Search for the cell housing the specified text and yield its (x, y) center coordinate. 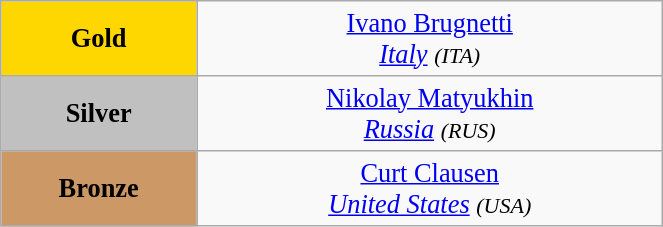
Nikolay MatyukhinRussia (RUS) (430, 112)
Silver (99, 112)
Curt ClausenUnited States (USA) (430, 188)
Bronze (99, 188)
Gold (99, 38)
Ivano BrugnettiItaly (ITA) (430, 38)
